Locate the cell with the specified text and output its [X, Y] center coordinate. 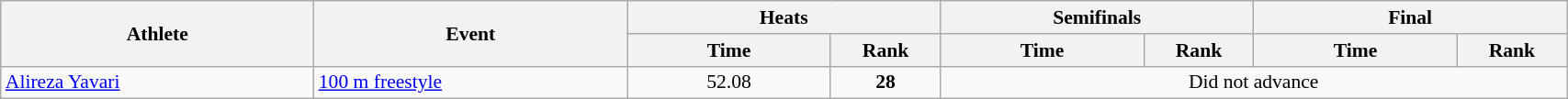
28 [886, 82]
52.08 [729, 82]
100 m freestyle [470, 82]
Final [1411, 17]
Heats [784, 17]
Alireza Yavari [158, 82]
Semifinals [1097, 17]
Did not advance [1254, 82]
Event [470, 33]
Athlete [158, 33]
